From the cell containing the given text, extract its center point as (X, Y) coordinate. 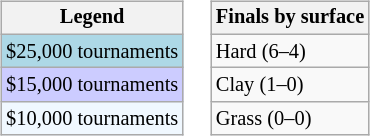
Hard (6–4) (290, 51)
$25,000 tournaments (92, 51)
Legend (92, 18)
$15,000 tournaments (92, 85)
Clay (1–0) (290, 85)
Grass (0–0) (290, 119)
$10,000 tournaments (92, 119)
Finals by surface (290, 18)
